Return (X, Y) of the center of cell containing provided text 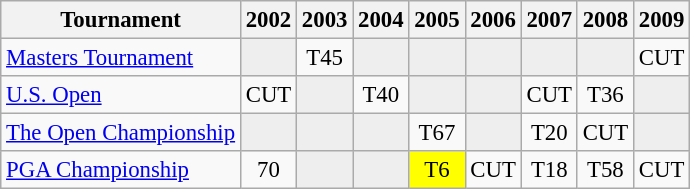
2005 (437, 20)
T6 (437, 170)
T58 (605, 170)
2007 (549, 20)
2003 (325, 20)
2004 (381, 20)
T36 (605, 95)
2002 (268, 20)
Masters Tournament (121, 58)
T40 (381, 95)
T18 (549, 170)
T67 (437, 133)
2008 (605, 20)
2009 (661, 20)
Tournament (121, 20)
The Open Championship (121, 133)
T45 (325, 58)
U.S. Open (121, 95)
2006 (493, 20)
T20 (549, 133)
70 (268, 170)
PGA Championship (121, 170)
